Output the [X, Y] coordinate of the center of the cell containing the given text.  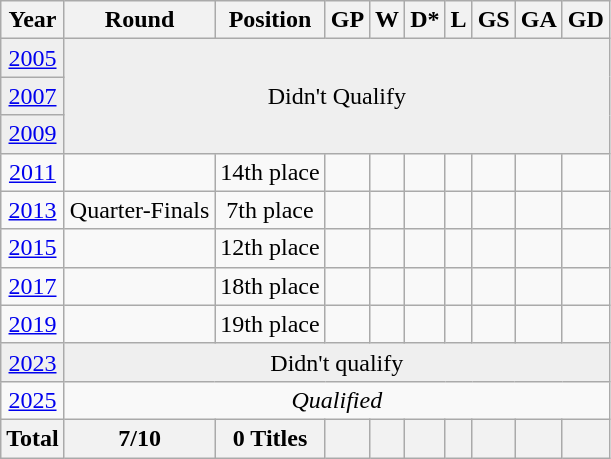
18th place [270, 286]
W [388, 20]
L [458, 20]
12th place [270, 248]
2011 [33, 172]
0 Titles [270, 438]
19th place [270, 324]
Round [140, 20]
2009 [33, 134]
GA [538, 20]
2019 [33, 324]
2015 [33, 248]
14th place [270, 172]
GD [586, 20]
7th place [270, 210]
2023 [33, 362]
GP [347, 20]
Didn't Qualify [336, 96]
2017 [33, 286]
Position [270, 20]
GS [494, 20]
D* [425, 20]
Qualified [336, 400]
2005 [33, 58]
2013 [33, 210]
Total [33, 438]
Quarter-Finals [140, 210]
Year [33, 20]
2025 [33, 400]
7/10 [140, 438]
2007 [33, 96]
Didn't qualify [336, 362]
